Identify which cell holds the provided text, then report its (X, Y) central coordinate. 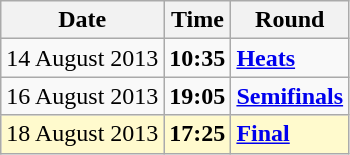
Final (290, 134)
Semifinals (290, 96)
Heats (290, 58)
17:25 (198, 134)
18 August 2013 (82, 134)
19:05 (198, 96)
16 August 2013 (82, 96)
Date (82, 20)
10:35 (198, 58)
14 August 2013 (82, 58)
Round (290, 20)
Time (198, 20)
